From the cell containing the given text, extract its center point as [X, Y] coordinate. 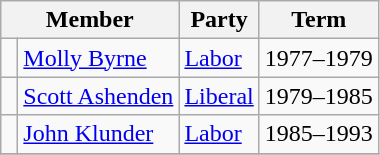
1985–1993 [318, 134]
Scott Ashenden [98, 96]
Term [318, 20]
1979–1985 [318, 96]
Party [219, 20]
Molly Byrne [98, 58]
John Klunder [98, 134]
Liberal [219, 96]
1977–1979 [318, 58]
Member [90, 20]
